Scan for the cell matching the given text and deliver its [X, Y] coordinate at center. 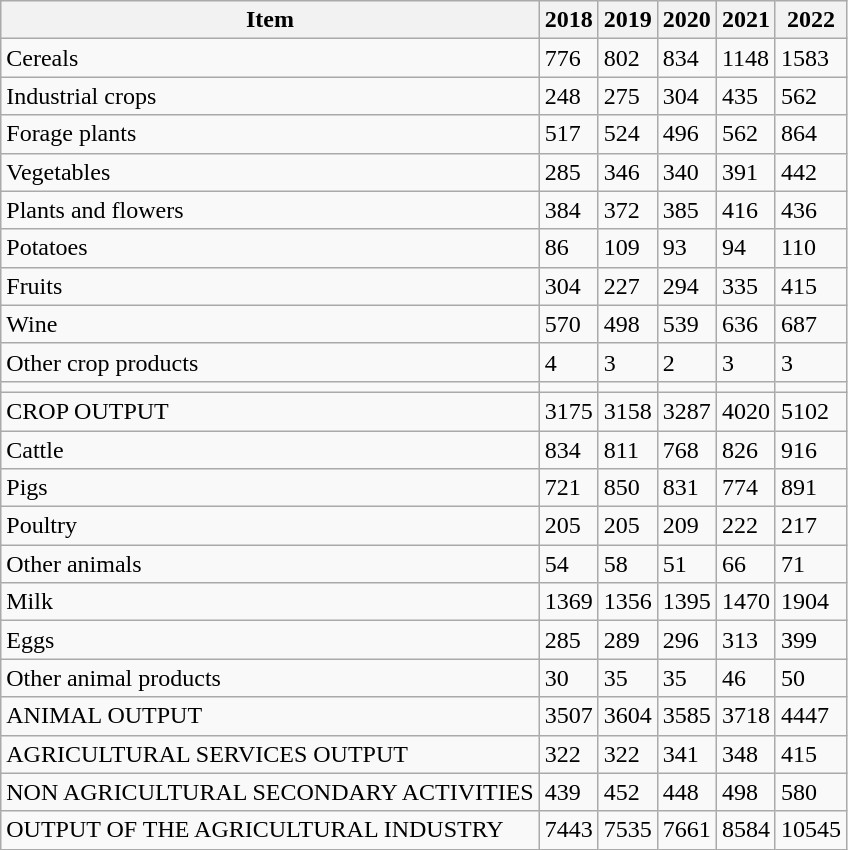
826 [746, 449]
802 [628, 58]
NON AGRICULTURAL SECONDARY ACTIVITIES [270, 792]
222 [746, 526]
1470 [746, 602]
435 [746, 96]
Potatoes [270, 248]
AGRICULTURAL SERVICES OUTPUT [270, 754]
10545 [810, 830]
768 [686, 449]
109 [628, 248]
CROP OUTPUT [270, 411]
8584 [746, 830]
Other animals [270, 564]
Plants and flowers [270, 210]
Other animal products [270, 678]
313 [746, 640]
50 [810, 678]
Eggs [270, 640]
391 [746, 172]
341 [686, 754]
496 [686, 134]
4020 [746, 411]
891 [810, 488]
275 [628, 96]
864 [810, 134]
580 [810, 792]
384 [568, 210]
Poultry [270, 526]
687 [810, 324]
2020 [686, 20]
3585 [686, 716]
46 [746, 678]
296 [686, 640]
348 [746, 754]
1369 [568, 602]
3604 [628, 716]
OUTPUT OF THE AGRICULTURAL INDUSTRY [270, 830]
372 [628, 210]
442 [810, 172]
916 [810, 449]
7661 [686, 830]
3718 [746, 716]
Wine [270, 324]
439 [568, 792]
227 [628, 286]
385 [686, 210]
Vegetables [270, 172]
110 [810, 248]
539 [686, 324]
Industrial crops [270, 96]
448 [686, 792]
66 [746, 564]
570 [568, 324]
399 [810, 640]
3158 [628, 411]
5102 [810, 411]
452 [628, 792]
850 [628, 488]
1583 [810, 58]
2018 [568, 20]
2021 [746, 20]
93 [686, 248]
7535 [628, 830]
3507 [568, 716]
294 [686, 286]
1395 [686, 602]
30 [568, 678]
Forage plants [270, 134]
51 [686, 564]
346 [628, 172]
340 [686, 172]
4447 [810, 716]
248 [568, 96]
Item [270, 20]
289 [628, 640]
1356 [628, 602]
335 [746, 286]
ANIMAL OUTPUT [270, 716]
774 [746, 488]
811 [628, 449]
Cereals [270, 58]
54 [568, 564]
Other crop products [270, 362]
831 [686, 488]
7443 [568, 830]
721 [568, 488]
776 [568, 58]
209 [686, 526]
2 [686, 362]
58 [628, 564]
86 [568, 248]
3287 [686, 411]
524 [628, 134]
Fruits [270, 286]
4 [568, 362]
2019 [628, 20]
Pigs [270, 488]
1148 [746, 58]
517 [568, 134]
94 [746, 248]
Milk [270, 602]
436 [810, 210]
1904 [810, 602]
Cattle [270, 449]
3175 [568, 411]
71 [810, 564]
416 [746, 210]
636 [746, 324]
2022 [810, 20]
217 [810, 526]
